Output the [X, Y] coordinate of the center of the cell containing the given text.  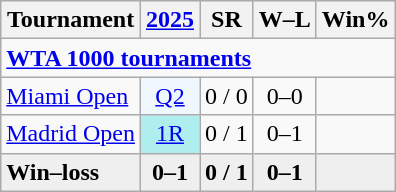
Madrid Open [71, 134]
Win% [356, 20]
2025 [170, 20]
0 / 0 [227, 96]
0–0 [284, 96]
Tournament [71, 20]
Win–loss [71, 172]
Q2 [170, 96]
1R [170, 134]
WTA 1000 tournaments [198, 58]
SR [227, 20]
Miami Open [71, 96]
W–L [284, 20]
